Return (x, y) of the center of cell containing provided text 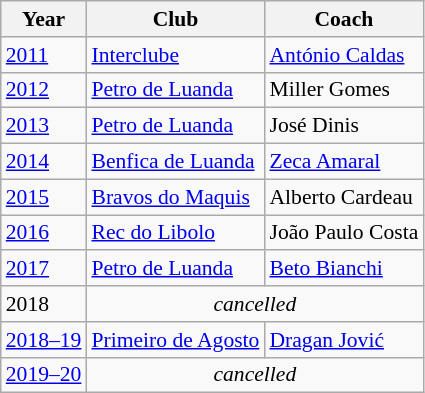
2013 (44, 126)
Club (175, 19)
José Dinis (344, 126)
Benfica de Luanda (175, 162)
2014 (44, 162)
Coach (344, 19)
Rec do Libolo (175, 233)
Bravos do Maquis (175, 197)
2012 (44, 90)
Zeca Amaral (344, 162)
2011 (44, 55)
Interclube (175, 55)
Beto Bianchi (344, 269)
Alberto Cardeau (344, 197)
2017 (44, 269)
2016 (44, 233)
Dragan Jović (344, 340)
João Paulo Costa (344, 233)
2018–19 (44, 340)
Miller Gomes (344, 90)
2019–20 (44, 375)
Year (44, 19)
Primeiro de Agosto (175, 340)
2015 (44, 197)
2018 (44, 304)
António Caldas (344, 55)
